Scan for the cell matching the given text and deliver its [x, y] coordinate at center. 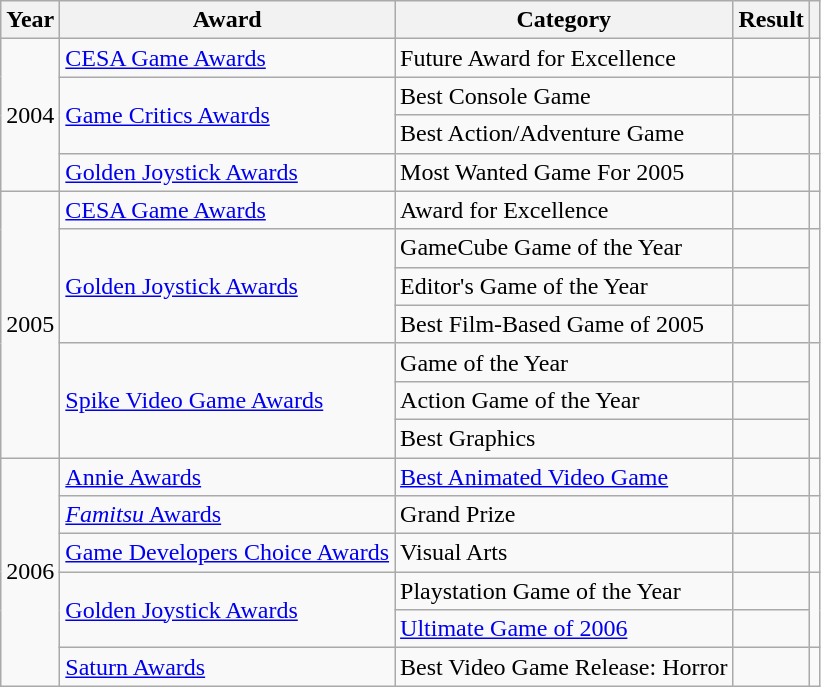
2005 [30, 324]
Game of the Year [564, 362]
Result [771, 20]
Action Game of the Year [564, 400]
Game Critics Awards [228, 115]
Best Film-Based Game of 2005 [564, 324]
Award for Excellence [564, 210]
Visual Arts [564, 553]
Best Graphics [564, 438]
Editor's Game of the Year [564, 286]
GameCube Game of the Year [564, 248]
Award [228, 20]
Best Animated Video Game [564, 477]
Best Video Game Release: Horror [564, 667]
Best Console Game [564, 96]
Year [30, 20]
Category [564, 20]
Future Award for Excellence [564, 58]
Game Developers Choice Awards [228, 553]
Saturn Awards [228, 667]
Famitsu Awards [228, 515]
Spike Video Game Awards [228, 400]
Ultimate Game of 2006 [564, 629]
Playstation Game of the Year [564, 591]
2006 [30, 572]
Most Wanted Game For 2005 [564, 172]
Annie Awards [228, 477]
Grand Prize [564, 515]
2004 [30, 115]
Best Action/Adventure Game [564, 134]
